Return (X, Y) of the center of cell containing provided text 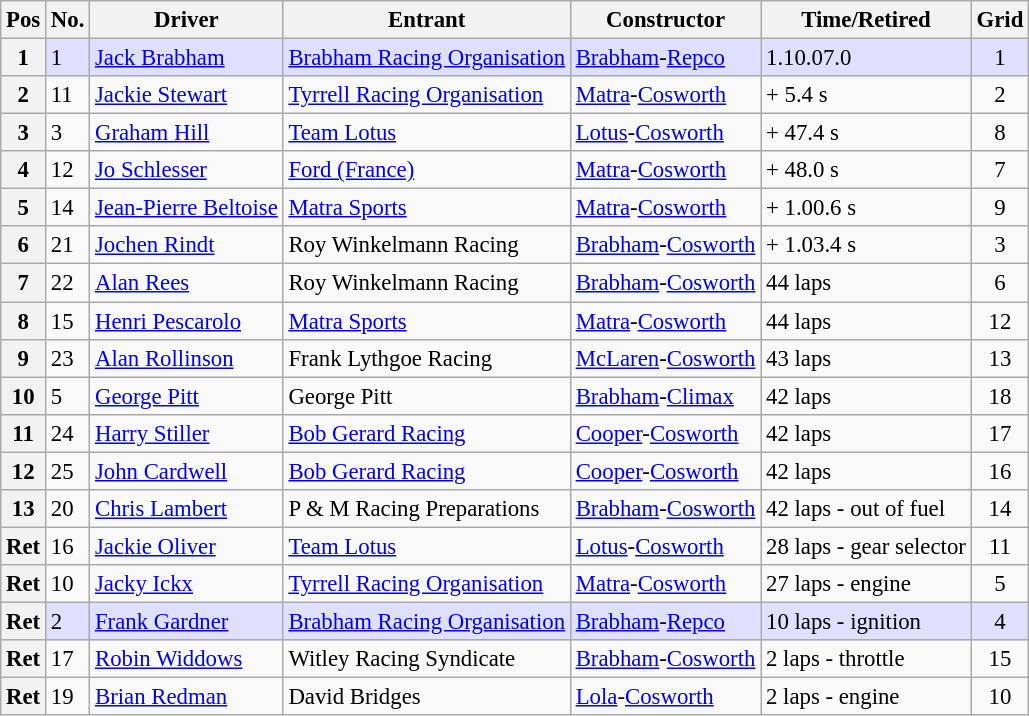
Jo Schlesser (186, 170)
25 (68, 471)
P & M Racing Preparations (426, 509)
Robin Widdows (186, 659)
21 (68, 245)
Entrant (426, 20)
David Bridges (426, 697)
Pos (24, 20)
19 (68, 697)
Lola-Cosworth (665, 697)
No. (68, 20)
+ 48.0 s (866, 170)
Witley Racing Syndicate (426, 659)
+ 1.00.6 s (866, 208)
Driver (186, 20)
McLaren-Cosworth (665, 358)
Brian Redman (186, 697)
Frank Gardner (186, 621)
22 (68, 283)
Grid (1000, 20)
+ 1.03.4 s (866, 245)
+ 5.4 s (866, 95)
Ford (France) (426, 170)
Graham Hill (186, 133)
Time/Retired (866, 20)
10 laps - ignition (866, 621)
Brabham-Climax (665, 396)
28 laps - gear selector (866, 546)
Jackie Stewart (186, 95)
Alan Rollinson (186, 358)
42 laps - out of fuel (866, 509)
2 laps - engine (866, 697)
Constructor (665, 20)
Harry Stiller (186, 433)
Jackie Oliver (186, 546)
Jochen Rindt (186, 245)
27 laps - engine (866, 584)
Jacky Ickx (186, 584)
43 laps (866, 358)
20 (68, 509)
+ 47.4 s (866, 133)
24 (68, 433)
18 (1000, 396)
Frank Lythgoe Racing (426, 358)
John Cardwell (186, 471)
1.10.07.0 (866, 58)
Jack Brabham (186, 58)
2 laps - throttle (866, 659)
Jean-Pierre Beltoise (186, 208)
23 (68, 358)
Henri Pescarolo (186, 321)
Alan Rees (186, 283)
Chris Lambert (186, 509)
